Return the [X, Y] coordinate for the center point of the cell that contains the specified text.  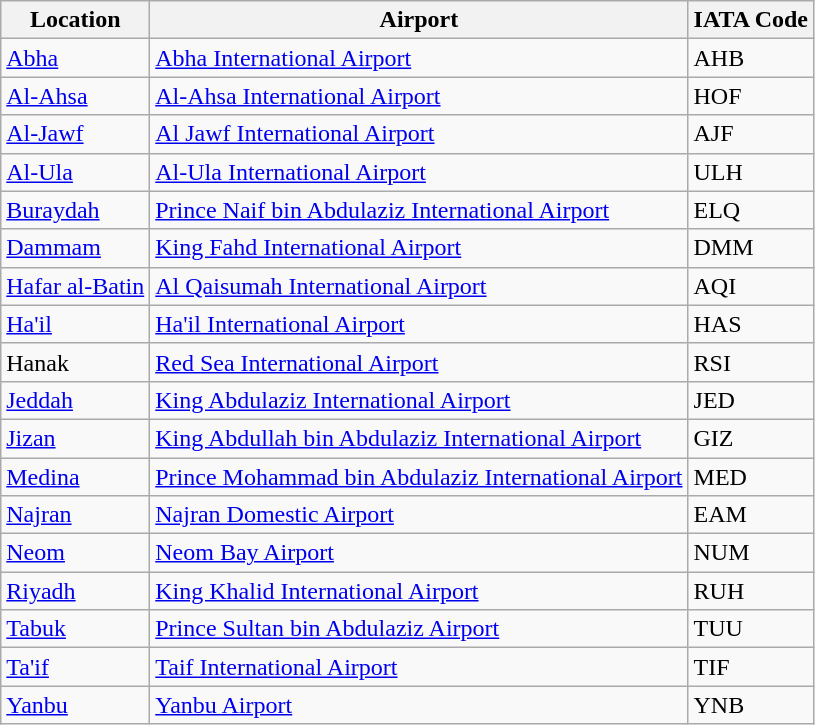
King Khalid International Airport [419, 591]
Al Qaisumah International Airport [419, 286]
RUH [751, 591]
EAM [751, 515]
RSI [751, 362]
Ha'il [76, 324]
Jeddah [76, 400]
Al-Ahsa International Airport [419, 96]
Abha [76, 58]
AHB [751, 58]
Neom [76, 553]
NUM [751, 553]
Airport [419, 20]
Hafar al-Batin [76, 286]
ULH [751, 172]
AJF [751, 134]
King Fahd International Airport [419, 248]
Al-Ula International Airport [419, 172]
Ta'if [76, 667]
Abha International Airport [419, 58]
Al-Jawf [76, 134]
TUU [751, 629]
Prince Mohammad bin Abdulaziz International Airport [419, 477]
GIZ [751, 438]
Neom Bay Airport [419, 553]
Ha'il International Airport [419, 324]
Riyadh [76, 591]
AQI [751, 286]
DMM [751, 248]
Medina [76, 477]
IATA Code [751, 20]
Al-Ahsa [76, 96]
Yanbu Airport [419, 705]
Taif International Airport [419, 667]
Buraydah [76, 210]
Hanak [76, 362]
Najran [76, 515]
Al Jawf International Airport [419, 134]
HOF [751, 96]
King Abdullah bin Abdulaziz International Airport [419, 438]
Prince Sultan bin Abdulaziz Airport [419, 629]
Red Sea International Airport [419, 362]
ELQ [751, 210]
Al-Ula [76, 172]
Tabuk [76, 629]
TIF [751, 667]
Location [76, 20]
JED [751, 400]
MED [751, 477]
HAS [751, 324]
Yanbu [76, 705]
King Abdulaziz International Airport [419, 400]
YNB [751, 705]
Najran Domestic Airport [419, 515]
Prince Naif bin Abdulaziz International Airport [419, 210]
Jizan [76, 438]
Dammam [76, 248]
